Extract the (X, Y) coordinate from the center of the cell holding the provided text.  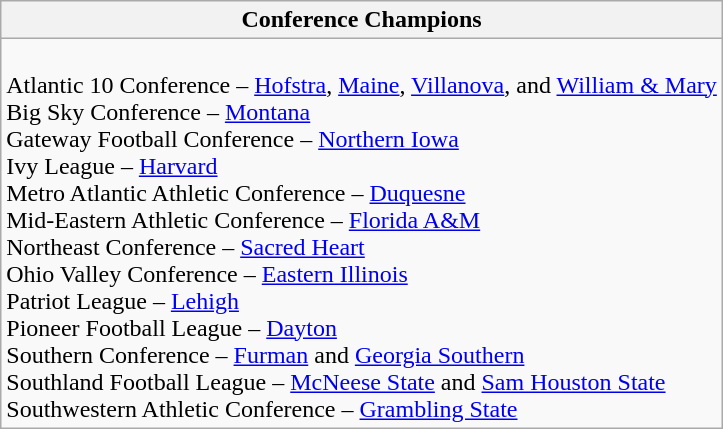
Conference Champions (362, 20)
